Pinpoint the cell where the given text exists, returning its [x, y] midpoint coordinate. 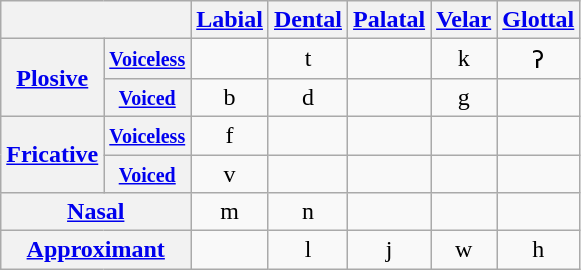
w [464, 250]
g [464, 97]
Approximant [96, 250]
d [308, 97]
n [308, 212]
Glottal [538, 20]
Velar [464, 20]
Labial [230, 20]
Nasal [96, 212]
k [464, 59]
ʔ [538, 59]
f [230, 135]
h [538, 250]
Dental [308, 20]
j [390, 250]
v [230, 173]
Plosive [52, 78]
Fricative [52, 154]
t [308, 59]
l [308, 250]
b [230, 97]
Palatal [390, 20]
m [230, 212]
